Provide the (X, Y) coordinate of the cell's center where the given text is located.  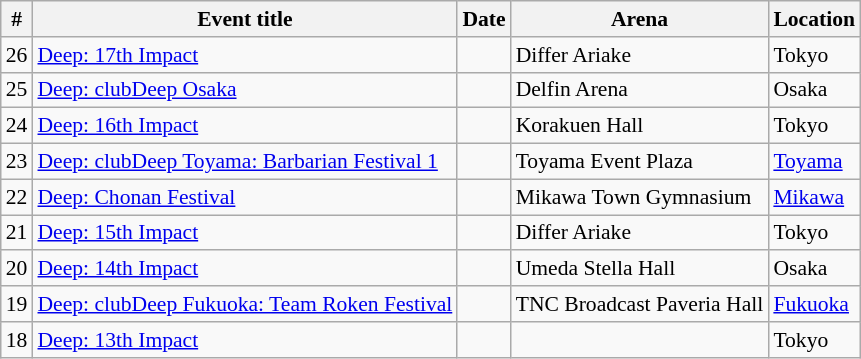
Toyama Event Plaza (640, 162)
# (17, 19)
24 (17, 126)
Mikawa Town Gymnasium (640, 197)
Deep: 17th Impact (244, 55)
26 (17, 55)
Deep: 15th Impact (244, 233)
22 (17, 197)
Deep: 16th Impact (244, 126)
Deep: clubDeep Osaka (244, 90)
18 (17, 340)
Location (814, 19)
Korakuen Hall (640, 126)
Deep: 13th Impact (244, 340)
Event title (244, 19)
21 (17, 233)
TNC Broadcast Paveria Hall (640, 304)
Deep: 14th Impact (244, 269)
Deep: clubDeep Fukuoka: Team Roken Festival (244, 304)
Delfin Arena (640, 90)
23 (17, 162)
Arena (640, 19)
Date (484, 19)
Fukuoka (814, 304)
Umeda Stella Hall (640, 269)
20 (17, 269)
Toyama (814, 162)
19 (17, 304)
Deep: Chonan Festival (244, 197)
Mikawa (814, 197)
Deep: clubDeep Toyama: Barbarian Festival 1 (244, 162)
25 (17, 90)
